Pinpoint the cell where the given text exists, returning its [x, y] midpoint coordinate. 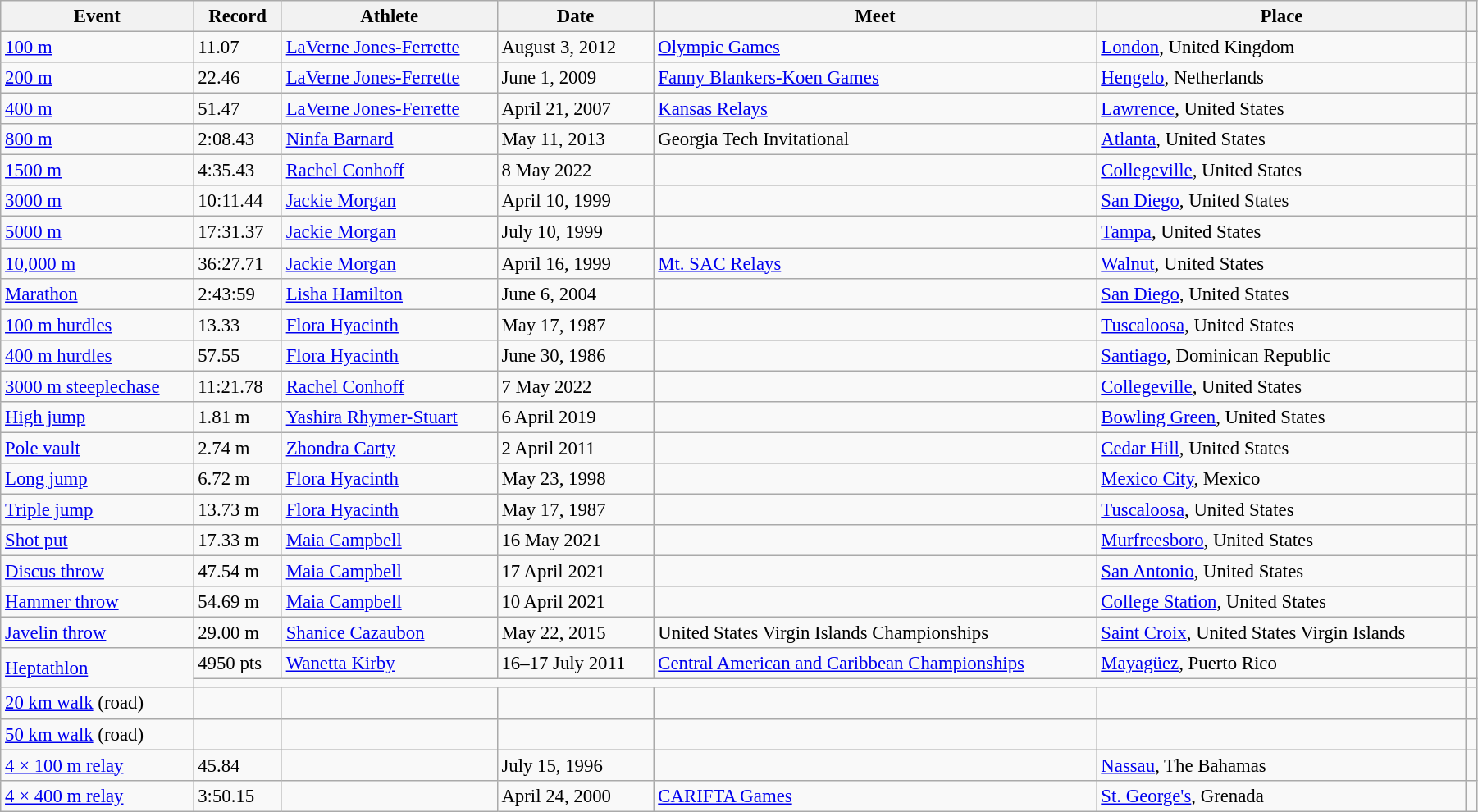
Kansas Relays [875, 109]
Lawrence, United States [1281, 109]
August 3, 2012 [576, 48]
May 23, 1998 [576, 479]
7 May 2022 [576, 386]
Shot put [97, 541]
London, United Kingdom [1281, 48]
May 22, 2015 [576, 633]
April 24, 2000 [576, 796]
Saint Croix, United States Virgin Islands [1281, 633]
Central American and Caribbean Championships [875, 664]
Javelin throw [97, 633]
16 May 2021 [576, 541]
2.74 m [238, 448]
Marathon [97, 294]
17 April 2021 [576, 572]
Record [238, 16]
13.33 [238, 325]
3000 m [97, 201]
4950 pts [238, 664]
Zhondra Carty [389, 448]
April 10, 1999 [576, 201]
100 m [97, 48]
United States Virgin Islands Championships [875, 633]
Lisha Hamilton [389, 294]
Tampa, United States [1281, 232]
11.07 [238, 48]
50 km walk (road) [97, 734]
April 21, 2007 [576, 109]
Event [97, 16]
400 m hurdles [97, 355]
Shanice Cazaubon [389, 633]
June 6, 2004 [576, 294]
100 m hurdles [97, 325]
Hengelo, Netherlands [1281, 78]
Mt. SAC Relays [875, 263]
Mexico City, Mexico [1281, 479]
Cedar Hill, United States [1281, 448]
Ninfa Barnard [389, 139]
Triple jump [97, 509]
College Station, United States [1281, 602]
Long jump [97, 479]
Murfreesboro, United States [1281, 541]
5000 m [97, 232]
Georgia Tech Invitational [875, 139]
6.72 m [238, 479]
1500 m [97, 171]
June 1, 2009 [576, 78]
20 km walk (road) [97, 704]
Walnut, United States [1281, 263]
Wanetta Kirby [389, 664]
Discus throw [97, 572]
4:35.43 [238, 171]
10,000 m [97, 263]
4 × 400 m relay [97, 796]
57.55 [238, 355]
54.69 m [238, 602]
May 11, 2013 [576, 139]
Nassau, The Bahamas [1281, 765]
CARIFTA Games [875, 796]
6 April 2019 [576, 417]
Meet [875, 16]
Place [1281, 16]
High jump [97, 417]
11:21.78 [238, 386]
Santiago, Dominican Republic [1281, 355]
Hammer throw [97, 602]
Athlete [389, 16]
4 × 100 m relay [97, 765]
800 m [97, 139]
2 April 2011 [576, 448]
8 May 2022 [576, 171]
3000 m steeplechase [97, 386]
Date [576, 16]
29.00 m [238, 633]
45.84 [238, 765]
Olympic Games [875, 48]
2:43:59 [238, 294]
Atlanta, United States [1281, 139]
Yashira Rhymer-Stuart [389, 417]
1.81 m [238, 417]
July 15, 1996 [576, 765]
Fanny Blankers-Koen Games [875, 78]
3:50.15 [238, 796]
April 16, 1999 [576, 263]
Mayagüez, Puerto Rico [1281, 664]
36:27.71 [238, 263]
10 April 2021 [576, 602]
10:11.44 [238, 201]
2:08.43 [238, 139]
17.33 m [238, 541]
22.46 [238, 78]
400 m [97, 109]
Heptathlon [97, 668]
June 30, 1986 [576, 355]
Bowling Green, United States [1281, 417]
47.54 m [238, 572]
13.73 m [238, 509]
St. George's, Grenada [1281, 796]
17:31.37 [238, 232]
51.47 [238, 109]
July 10, 1999 [576, 232]
Pole vault [97, 448]
16–17 July 2011 [576, 664]
San Antonio, United States [1281, 572]
200 m [97, 78]
